Find where the given text appears and provide that cell's center as [X, Y] coordinate. 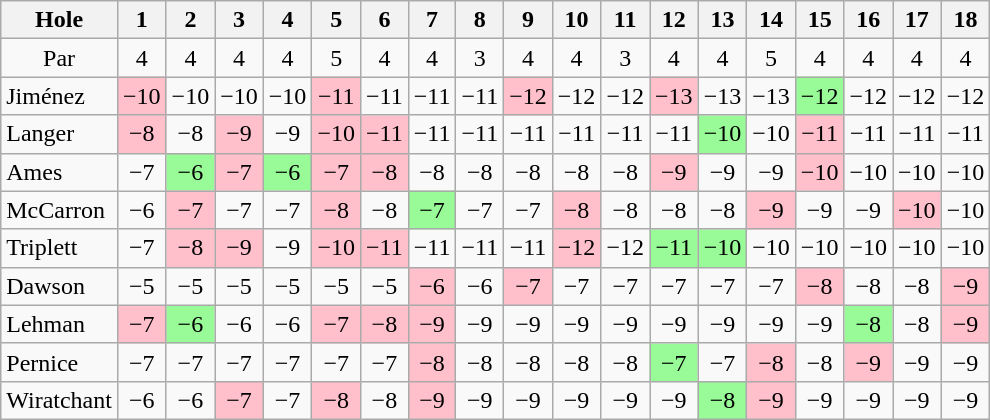
17 [918, 20]
10 [576, 20]
9 [528, 20]
McCarron [60, 210]
Ames [60, 172]
Par [60, 58]
Wiratchant [60, 400]
6 [385, 20]
Lehman [60, 324]
2 [190, 20]
Triplett [60, 248]
7 [432, 20]
Langer [60, 134]
14 [772, 20]
Pernice [60, 362]
1 [142, 20]
18 [966, 20]
12 [674, 20]
11 [626, 20]
Jiménez [60, 96]
16 [868, 20]
15 [820, 20]
13 [722, 20]
Dawson [60, 286]
Hole [60, 20]
8 [480, 20]
